Capture the cell that displays the provided text and extract its [x, y] central coordinate. 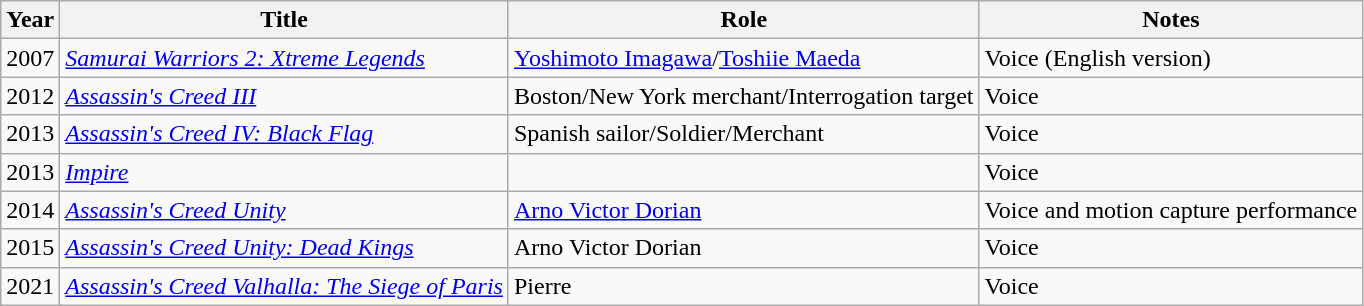
Impire [284, 172]
2012 [30, 96]
Yoshimoto Imagawa/Toshiie Maeda [744, 58]
Voice (English version) [1171, 58]
Voice and motion capture performance [1171, 210]
2021 [30, 286]
Pierre [744, 286]
Assassin's Creed IV: Black Flag [284, 134]
2014 [30, 210]
Title [284, 20]
Role [744, 20]
Boston/New York merchant/Interrogation target [744, 96]
Spanish sailor/Soldier/Merchant [744, 134]
Year [30, 20]
Samurai Warriors 2: Xtreme Legends [284, 58]
Assassin's Creed Unity [284, 210]
2007 [30, 58]
Assassin's Creed III [284, 96]
2015 [30, 248]
Notes [1171, 20]
Assassin's Creed Valhalla: The Siege of Paris [284, 286]
Assassin's Creed Unity: Dead Kings [284, 248]
